Return [x, y] of the center of cell containing provided text 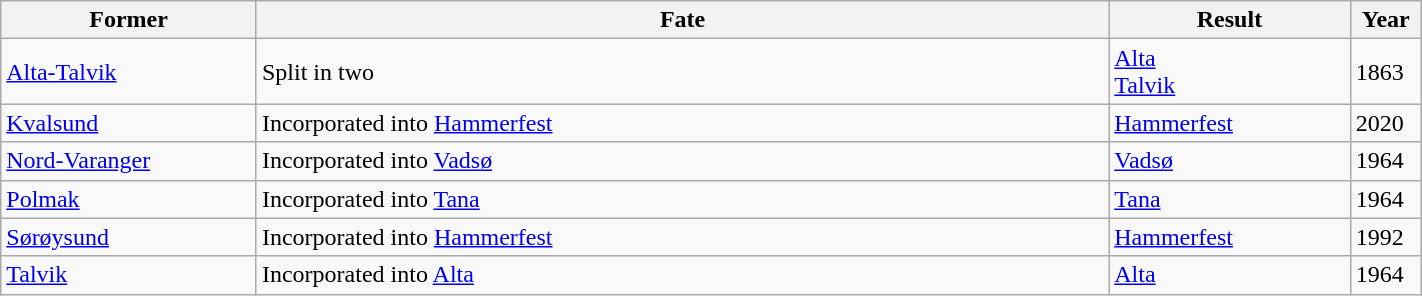
Tana [1230, 199]
Year [1386, 20]
Kvalsund [129, 123]
Incorporated into Tana [682, 199]
AltaTalvik [1230, 72]
Sørøysund [129, 237]
Vadsø [1230, 161]
1992 [1386, 237]
2020 [1386, 123]
Polmak [129, 199]
1863 [1386, 72]
Former [129, 20]
Incorporated into Vadsø [682, 161]
Alta [1230, 275]
Nord-Varanger [129, 161]
Incorporated into Alta [682, 275]
Talvik [129, 275]
Alta-Talvik [129, 72]
Fate [682, 20]
Split in two [682, 72]
Result [1230, 20]
